Detect which cell encompasses the target text, then output its [x, y] center coordinate. 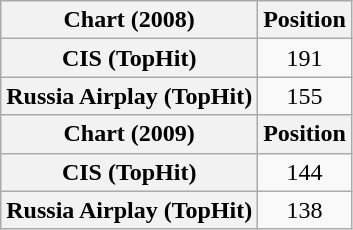
155 [305, 96]
Chart (2008) [130, 20]
191 [305, 58]
Chart (2009) [130, 134]
138 [305, 210]
144 [305, 172]
